Locate the cell with the specified text and output its (x, y) center coordinate. 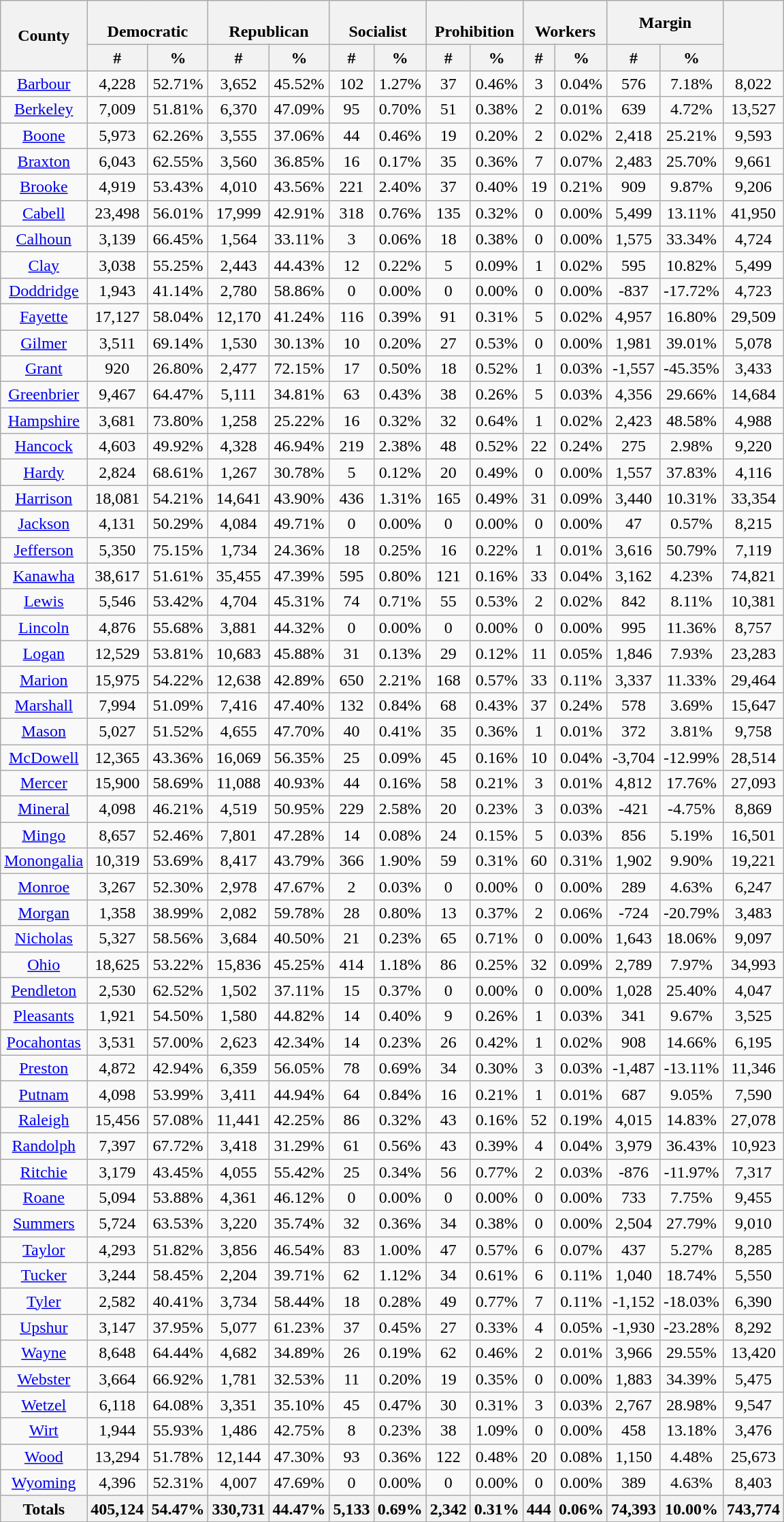
9,455 (754, 1198)
1,643 (633, 939)
43.79% (299, 861)
55.93% (178, 1431)
Doddridge (44, 291)
9,593 (754, 135)
42.34% (299, 1042)
3,433 (754, 369)
25.21% (691, 135)
5,350 (117, 550)
-20.79% (691, 913)
48.58% (691, 421)
31.29% (299, 1146)
50.79% (691, 550)
41.24% (299, 317)
10.82% (691, 265)
28.98% (691, 1405)
9.90% (691, 861)
McDowell (44, 758)
289 (633, 887)
4,812 (633, 783)
1.31% (400, 498)
30.78% (299, 472)
59 (448, 861)
12,638 (238, 679)
1,267 (238, 472)
Republican (269, 23)
54.47% (178, 1508)
Margin (665, 23)
8,657 (117, 835)
43.90% (299, 498)
Nicholas (44, 939)
3,664 (117, 1379)
2,780 (238, 291)
15 (351, 990)
Wayne (44, 1353)
9,661 (754, 161)
40.93% (299, 783)
3,511 (117, 342)
-17.72% (691, 291)
34.39% (691, 1379)
48 (448, 447)
44.82% (299, 1016)
1,943 (117, 291)
7.93% (691, 653)
Hancock (44, 447)
639 (633, 110)
46.54% (299, 1250)
6,247 (754, 887)
4,007 (238, 1483)
908 (633, 1042)
Morgan (44, 913)
4,361 (238, 1198)
Cabell (44, 213)
35,455 (238, 576)
18.06% (691, 939)
28,514 (754, 758)
3,476 (754, 1431)
132 (351, 705)
4,047 (754, 990)
3,616 (633, 550)
62.52% (178, 990)
14,684 (754, 395)
842 (633, 602)
26.80% (178, 369)
42.91% (299, 213)
4.72% (691, 110)
12,144 (238, 1457)
8,285 (754, 1250)
733 (633, 1198)
38,617 (117, 576)
42.75% (299, 1431)
37.11% (299, 990)
856 (633, 835)
29 (448, 653)
Totals (44, 1508)
17,999 (238, 213)
4,655 (238, 731)
Wirt (44, 1431)
Taylor (44, 1250)
56.35% (299, 758)
389 (633, 1483)
1.90% (400, 861)
3,525 (754, 1016)
1.09% (497, 1431)
64.47% (178, 395)
County (44, 35)
9,206 (754, 187)
11,088 (238, 783)
5,475 (754, 1379)
414 (351, 965)
1,557 (633, 472)
43.56% (299, 187)
13,420 (754, 1353)
56 (448, 1171)
8,757 (754, 628)
28 (351, 913)
Marshall (44, 705)
36.85% (299, 161)
47.40% (299, 705)
42.89% (299, 679)
7.75% (691, 1198)
13,294 (117, 1457)
Greenbrier (44, 395)
4,328 (238, 447)
10,319 (117, 861)
-18.03% (691, 1301)
578 (633, 705)
18,081 (117, 498)
52.30% (178, 887)
51.78% (178, 1457)
330,731 (238, 1508)
9.87% (691, 187)
1,502 (238, 990)
229 (351, 809)
3,337 (633, 679)
55 (448, 602)
0.61% (497, 1276)
165 (448, 498)
0.48% (497, 1457)
10.00% (691, 1508)
47.69% (299, 1483)
55.42% (299, 1171)
4,228 (117, 84)
4,010 (238, 187)
3,147 (117, 1327)
7.18% (691, 84)
73.80% (178, 421)
1,883 (633, 1379)
Putnam (44, 1094)
1,580 (238, 1016)
15,975 (117, 679)
54.50% (178, 1016)
4,957 (633, 317)
366 (351, 861)
6,370 (238, 110)
2,082 (238, 913)
37.83% (691, 472)
21 (351, 939)
56.01% (178, 213)
6,118 (117, 1405)
5,133 (351, 1508)
-45.35% (691, 369)
-421 (633, 809)
1,902 (633, 861)
53.42% (178, 602)
1,575 (633, 239)
1.18% (400, 965)
437 (633, 1250)
0.33% (497, 1327)
2.98% (691, 447)
37.95% (178, 1327)
0.47% (400, 1405)
372 (633, 731)
4,356 (633, 395)
2,824 (117, 472)
49.71% (299, 524)
52 (539, 1120)
Summers (44, 1224)
44.47% (299, 1508)
8,648 (117, 1353)
3,418 (238, 1146)
52.71% (178, 84)
3.81% (691, 731)
29,509 (754, 317)
4,116 (754, 472)
1,150 (633, 1457)
5,078 (754, 342)
30 (448, 1405)
68 (448, 705)
0.28% (400, 1301)
Lewis (44, 602)
3,162 (633, 576)
40.41% (178, 1301)
3,560 (238, 161)
35.10% (299, 1405)
3,244 (117, 1276)
22 (539, 447)
1,944 (117, 1431)
7.97% (691, 965)
41.14% (178, 291)
9,547 (754, 1405)
16,069 (238, 758)
1.27% (400, 84)
8,292 (754, 1327)
2,342 (448, 1508)
4,723 (754, 291)
55.25% (178, 265)
11.36% (691, 628)
1,040 (633, 1276)
16,501 (754, 835)
10.31% (691, 498)
9 (448, 1016)
4,055 (238, 1171)
-837 (633, 291)
Jackson (44, 524)
-876 (633, 1171)
2,418 (633, 135)
0.13% (400, 653)
9,097 (754, 939)
4,919 (117, 187)
0.15% (497, 835)
995 (633, 628)
436 (351, 498)
Pleasants (44, 1016)
Webster (44, 1379)
-724 (633, 913)
2,582 (117, 1301)
2.58% (400, 809)
58.56% (178, 939)
5,973 (117, 135)
17,127 (117, 317)
7,590 (754, 1094)
33.11% (299, 239)
Berkeley (44, 110)
58 (448, 783)
47.30% (299, 1457)
75.15% (178, 550)
Monroe (44, 887)
7,994 (117, 705)
25.70% (691, 161)
51 (448, 110)
1,781 (238, 1379)
8,022 (754, 84)
6,195 (754, 1042)
2,204 (238, 1276)
74,821 (754, 576)
4.23% (691, 576)
13,527 (754, 110)
43.45% (178, 1171)
54.22% (178, 679)
7,397 (117, 1146)
63 (351, 395)
23,283 (754, 653)
1,981 (633, 342)
Mercer (44, 783)
60 (539, 861)
45.25% (299, 965)
9.05% (691, 1094)
0.56% (400, 1146)
64.44% (178, 1353)
Prohibition (474, 23)
38.99% (178, 913)
3,734 (238, 1301)
Hardy (44, 472)
687 (633, 1094)
44.43% (299, 265)
83 (351, 1250)
4,293 (117, 1250)
15,456 (117, 1120)
11.33% (691, 679)
1,486 (238, 1431)
37.06% (299, 135)
Kanawha (44, 576)
Gilmer (44, 342)
5,724 (117, 1224)
Wood (44, 1457)
40 (351, 731)
7,009 (117, 110)
0.35% (497, 1379)
4,724 (754, 239)
6,390 (754, 1301)
3,483 (754, 913)
-13.11% (691, 1068)
9.67% (691, 1016)
-4.75% (691, 809)
45.31% (299, 602)
39.01% (691, 342)
-1,930 (633, 1327)
47.70% (299, 731)
55.68% (178, 628)
102 (351, 84)
93 (351, 1457)
25.22% (299, 421)
58.69% (178, 783)
2.38% (400, 447)
Grant (44, 369)
67.72% (178, 1146)
4,682 (238, 1353)
61.23% (299, 1327)
-11.97% (691, 1171)
2.21% (400, 679)
12,170 (238, 317)
53.81% (178, 653)
50.95% (299, 809)
0.30% (497, 1068)
2,477 (238, 369)
13.11% (691, 213)
2,423 (633, 421)
4.48% (691, 1457)
3,038 (117, 265)
12 (351, 265)
4,988 (754, 421)
41,950 (754, 213)
39.71% (299, 1276)
61 (351, 1146)
650 (351, 679)
Fayette (44, 317)
8.11% (691, 602)
Lincoln (44, 628)
49 (448, 1301)
66.92% (178, 1379)
3,411 (238, 1094)
54.21% (178, 498)
5,550 (754, 1276)
68.61% (178, 472)
19,221 (754, 861)
49.92% (178, 447)
46.21% (178, 809)
53.69% (178, 861)
23,498 (117, 213)
0.17% (400, 161)
275 (633, 447)
4,876 (117, 628)
2,767 (633, 1405)
46.94% (299, 447)
24 (448, 835)
Wyoming (44, 1483)
59.78% (299, 913)
Workers (565, 23)
7,317 (754, 1171)
5.27% (691, 1250)
25,673 (754, 1457)
2,530 (117, 990)
Clay (44, 265)
Barbour (44, 84)
444 (539, 1508)
-1,152 (633, 1301)
3,979 (633, 1146)
10,923 (754, 1146)
42.94% (178, 1068)
8 (351, 1431)
1,846 (633, 653)
66.45% (178, 239)
40.50% (299, 939)
3,179 (117, 1171)
3,555 (238, 135)
44.94% (299, 1094)
3.69% (691, 705)
12,529 (117, 653)
35.74% (299, 1224)
11,441 (238, 1120)
51.09% (178, 705)
3,652 (238, 84)
1.00% (400, 1250)
7,801 (238, 835)
64 (351, 1094)
45.88% (299, 653)
13 (448, 913)
920 (117, 369)
Preston (44, 1068)
47.09% (299, 110)
65 (448, 939)
Tyler (44, 1301)
0.50% (400, 369)
30.13% (299, 342)
1,564 (238, 239)
15,900 (117, 783)
5.19% (691, 835)
74,393 (633, 1508)
2.40% (400, 187)
27,078 (754, 1120)
Calhoun (44, 239)
7,119 (754, 550)
62.26% (178, 135)
Ritchie (44, 1171)
121 (448, 576)
9,010 (754, 1224)
Democratic (148, 23)
9,467 (117, 395)
576 (633, 84)
Harrison (44, 498)
Ohio (44, 965)
Wetzel (44, 1405)
Pocahontas (44, 1042)
3,440 (633, 498)
2,623 (238, 1042)
Pendleton (44, 990)
3,351 (238, 1405)
47.28% (299, 835)
5,077 (238, 1327)
341 (633, 1016)
33,354 (754, 498)
17.76% (691, 783)
56.05% (299, 1068)
13.18% (691, 1431)
58.44% (299, 1301)
4,396 (117, 1483)
Upshur (44, 1327)
51.81% (178, 110)
0.70% (400, 110)
1,028 (633, 990)
2,789 (633, 965)
10,683 (238, 653)
16.80% (691, 317)
64.08% (178, 1405)
29,464 (754, 679)
116 (351, 317)
3,139 (117, 239)
95 (351, 110)
14.66% (691, 1042)
15,647 (754, 705)
3,681 (117, 421)
0.76% (400, 213)
15,836 (238, 965)
405,124 (117, 1508)
1,734 (238, 550)
1,358 (117, 913)
14,641 (238, 498)
Hampshire (44, 421)
5,027 (117, 731)
29.66% (691, 395)
5,111 (238, 395)
18,625 (117, 965)
-23.28% (691, 1327)
4,015 (633, 1120)
3,881 (238, 628)
51.82% (178, 1250)
58.04% (178, 317)
5,094 (117, 1198)
27,093 (754, 783)
1.12% (400, 1276)
36.43% (691, 1146)
69.14% (178, 342)
24.36% (299, 550)
57.00% (178, 1042)
18.74% (691, 1276)
743,774 (754, 1508)
50.29% (178, 524)
47.67% (299, 887)
Mingo (44, 835)
2,483 (633, 161)
2,443 (238, 265)
47.39% (299, 576)
62.55% (178, 161)
0.42% (497, 1042)
5,327 (117, 939)
Mineral (44, 809)
6,359 (238, 1068)
7,416 (238, 705)
17 (351, 369)
135 (448, 213)
Brooke (44, 187)
5,546 (117, 602)
3,966 (633, 1353)
8,417 (238, 861)
74 (351, 602)
34,993 (754, 965)
2,504 (633, 1224)
3,531 (117, 1042)
58.86% (299, 291)
458 (633, 1431)
Braxton (44, 161)
43.36% (178, 758)
4,704 (238, 602)
44.32% (299, 628)
46.12% (299, 1198)
8,215 (754, 524)
4,603 (117, 447)
25.40% (691, 990)
3,684 (238, 939)
51.61% (178, 576)
33.34% (691, 239)
3,267 (117, 887)
34.89% (299, 1353)
2,978 (238, 887)
4,084 (238, 524)
0.45% (400, 1327)
45.52% (299, 84)
78 (351, 1068)
Marion (44, 679)
3,220 (238, 1224)
11,346 (754, 1068)
3,856 (238, 1250)
1,258 (238, 421)
53.99% (178, 1094)
Tucker (44, 1276)
12,365 (117, 758)
Jefferson (44, 550)
42.25% (299, 1120)
318 (351, 213)
221 (351, 187)
-1,557 (633, 369)
57.08% (178, 1120)
91 (448, 317)
27.79% (691, 1224)
72.15% (299, 369)
53.22% (178, 965)
1,921 (117, 1016)
9,758 (754, 731)
Raleigh (44, 1120)
32.53% (299, 1379)
-3,704 (633, 758)
Boone (44, 135)
53.43% (178, 187)
Mason (44, 731)
34.81% (299, 395)
122 (448, 1457)
29.55% (691, 1353)
219 (351, 447)
Monongalia (44, 861)
51.52% (178, 731)
58.45% (178, 1276)
4,872 (117, 1068)
53.88% (178, 1198)
4,519 (238, 809)
0.64% (497, 421)
909 (633, 187)
0.41% (400, 731)
14.83% (691, 1120)
Roane (44, 1198)
9,220 (754, 447)
Socialist (378, 23)
4,131 (117, 524)
Logan (44, 653)
1,530 (238, 342)
-12.99% (691, 758)
10,381 (754, 602)
52.46% (178, 835)
Randolph (44, 1146)
52.31% (178, 1483)
8,869 (754, 809)
63.53% (178, 1224)
168 (448, 679)
0.34% (400, 1171)
6,043 (117, 161)
-1,487 (633, 1068)
8,403 (754, 1483)
